Detect which cell encompasses the target text, then output its (X, Y) center coordinate. 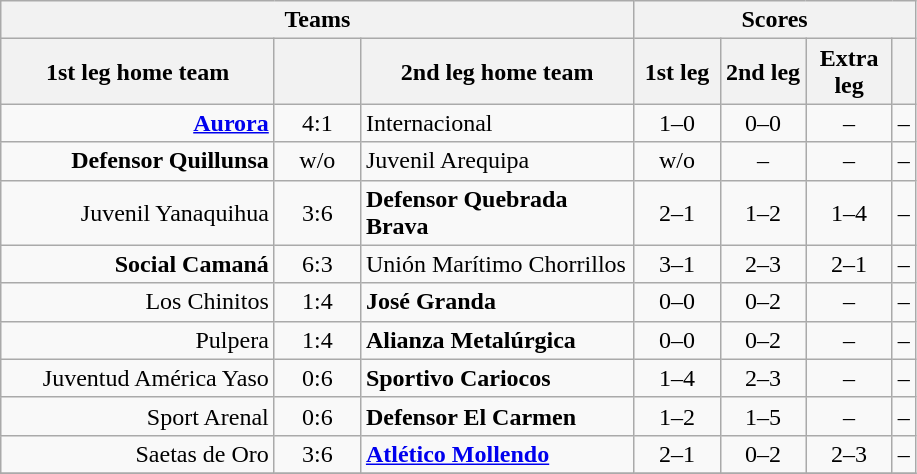
Alianza Metalúrgica (497, 340)
3–1 (677, 264)
6:3 (317, 264)
1st leg home team (138, 72)
Teams (318, 20)
2nd leg home team (497, 72)
Sportivo Cariocos (497, 378)
Defensor Quebrada Brava (497, 212)
Pulpera (138, 340)
Atlético Mollendo (497, 454)
1–0 (677, 123)
1–5 (763, 416)
Extra leg (849, 72)
1st leg (677, 72)
Juvenil Arequipa (497, 161)
Saetas de Oro (138, 454)
Social Camaná (138, 264)
Defensor El Carmen (497, 416)
Los Chinitos (138, 302)
2nd leg (763, 72)
4:1 (317, 123)
Unión Marítimo Chorrillos (497, 264)
José Granda (497, 302)
Juvenil Yanaquihua (138, 212)
Sport Arenal (138, 416)
Aurora (138, 123)
Scores (774, 20)
Defensor Quillunsa (138, 161)
Juventud América Yaso (138, 378)
Internacional (497, 123)
